Return (X, Y) of the center of cell containing provided text 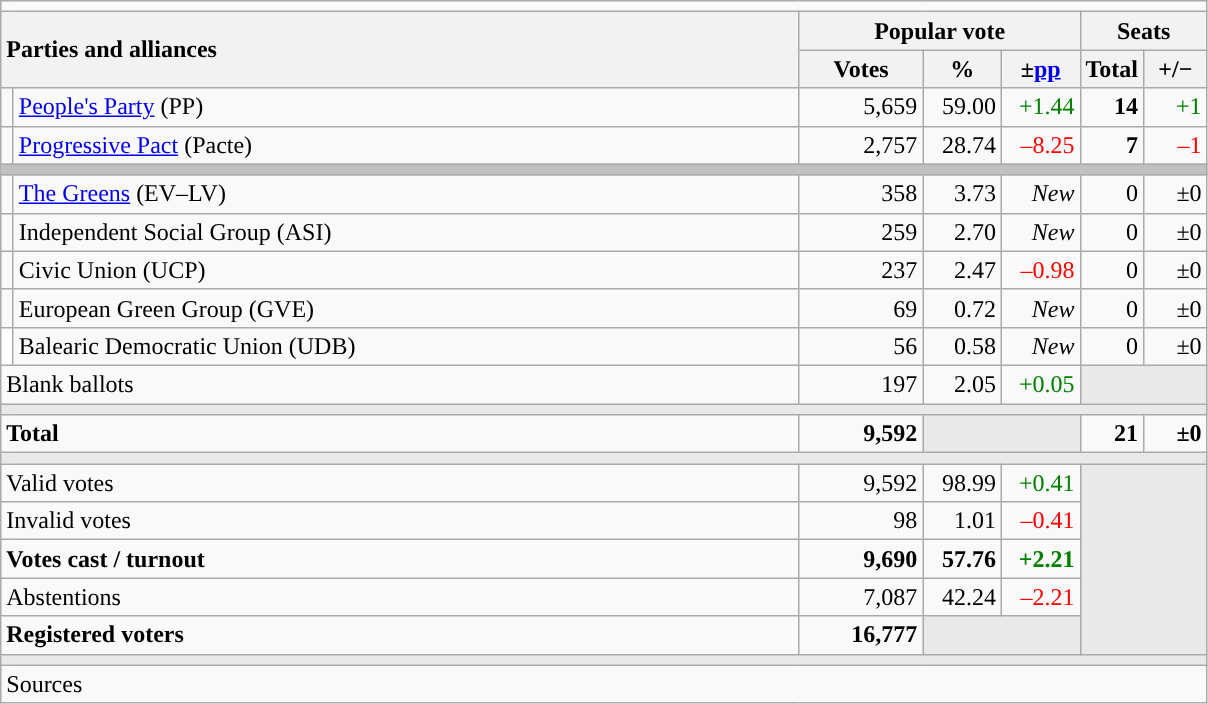
2,757 (861, 145)
–2.21 (1040, 597)
2.70 (962, 232)
–1 (1176, 145)
57.76 (962, 559)
% (962, 69)
+/− (1176, 69)
Independent Social Group (ASI) (406, 232)
Popular vote (940, 31)
56 (861, 346)
259 (861, 232)
2.05 (962, 384)
197 (861, 384)
98.99 (962, 483)
People's Party (PP) (406, 107)
Sources (604, 684)
Civic Union (UCP) (406, 270)
Seats (1144, 31)
Registered voters (400, 635)
+0.41 (1040, 483)
0.58 (962, 346)
7 (1112, 145)
16,777 (861, 635)
7,087 (861, 597)
–8.25 (1040, 145)
59.00 (962, 107)
–0.98 (1040, 270)
2.47 (962, 270)
+1 (1176, 107)
98 (861, 521)
+0.05 (1040, 384)
5,659 (861, 107)
+2.21 (1040, 559)
+1.44 (1040, 107)
Progressive Pact (Pacte) (406, 145)
0.72 (962, 308)
Balearic Democratic Union (UDB) (406, 346)
42.24 (962, 597)
Valid votes (400, 483)
237 (861, 270)
1.01 (962, 521)
The Greens (EV–LV) (406, 194)
Votes (861, 69)
14 (1112, 107)
Invalid votes (400, 521)
European Green Group (GVE) (406, 308)
Blank ballots (400, 384)
Votes cast / turnout (400, 559)
69 (861, 308)
–0.41 (1040, 521)
358 (861, 194)
9,690 (861, 559)
28.74 (962, 145)
21 (1112, 434)
Parties and alliances (400, 50)
Abstentions (400, 597)
±pp (1040, 69)
3.73 (962, 194)
